Detect which cell encompasses the target text, then output its [x, y] center coordinate. 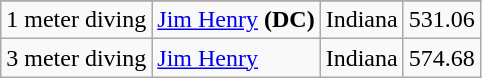
3 meter diving [76, 58]
574.68 [442, 58]
Jim Henry [236, 58]
531.06 [442, 20]
1 meter diving [76, 20]
Jim Henry (DC) [236, 20]
